Extract the [x, y] coordinate from the center of the cell holding the provided text.  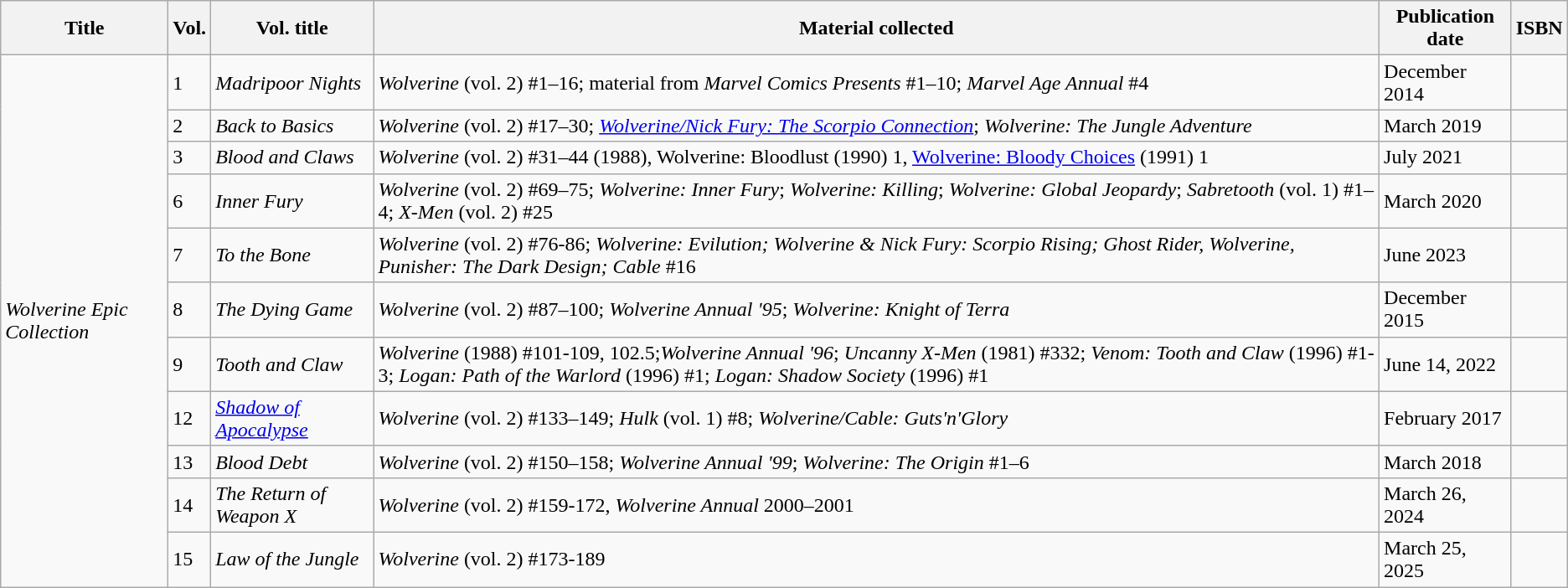
Back to Basics [292, 126]
Madripoor Nights [292, 82]
March 2019 [1446, 126]
December 2015 [1446, 310]
7 [189, 255]
Vol. [189, 28]
Wolverine (vol. 2) #76-86; Wolverine: Evilution; Wolverine & Nick Fury: Scorpio Rising; Ghost Rider, Wolverine, Punisher: The Dark Design; Cable #16 [876, 255]
Wolverine (vol. 2) #17–30; Wolverine/Nick Fury: The Scorpio Connection; Wolverine: The Jungle Adventure [876, 126]
Blood and Claws [292, 157]
Shadow of Apocalypse [292, 419]
1 [189, 82]
Blood Debt [292, 462]
Material collected [876, 28]
Inner Fury [292, 201]
March 25, 2025 [1446, 560]
12 [189, 419]
8 [189, 310]
The Dying Game [292, 310]
December 2014 [1446, 82]
Publication date [1446, 28]
March 26, 2024 [1446, 504]
14 [189, 504]
ISBN [1540, 28]
3 [189, 157]
July 2021 [1446, 157]
June 14, 2022 [1446, 364]
March 2020 [1446, 201]
The Return of Weapon X [292, 504]
Wolverine Epic Collection [85, 322]
Wolverine (vol. 2) #69–75; Wolverine: Inner Fury; Wolverine: Killing; Wolverine: Global Jeopardy; Sabretooth (vol. 1) #1–4; X-Men (vol. 2) #25 [876, 201]
Wolverine (vol. 2) #150–158; Wolverine Annual '99; Wolverine: The Origin #1–6 [876, 462]
Wolverine (vol. 2) #31–44 (1988), Wolverine: Bloodlust (1990) 1, Wolverine: Bloody Choices (1991) 1 [876, 157]
2 [189, 126]
13 [189, 462]
6 [189, 201]
Title [85, 28]
Wolverine (vol. 2) #133–149; Hulk (vol. 1) #8; Wolverine/Cable: Guts'n'Glory [876, 419]
Wolverine (vol. 2) #159-172, Wolverine Annual 2000–2001 [876, 504]
Law of the Jungle [292, 560]
June 2023 [1446, 255]
15 [189, 560]
Wolverine (vol. 2) #173-189 [876, 560]
March 2018 [1446, 462]
To the Bone [292, 255]
Wolverine (vol. 2) #87–100; Wolverine Annual '95; Wolverine: Knight of Terra [876, 310]
Vol. title [292, 28]
9 [189, 364]
February 2017 [1446, 419]
Tooth and Claw [292, 364]
Wolverine (vol. 2) #1–16; material from Marvel Comics Presents #1–10; Marvel Age Annual #4 [876, 82]
